Search for the cell housing the specified text and yield its [x, y] center coordinate. 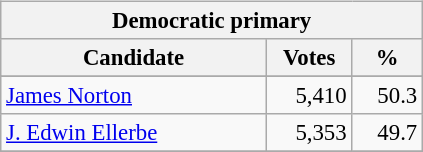
Candidate [134, 58]
Democratic primary [212, 21]
5,353 [309, 133]
50.3 [388, 96]
James Norton [134, 96]
Votes [309, 58]
49.7 [388, 133]
J. Edwin Ellerbe [134, 133]
% [388, 58]
5,410 [309, 96]
